Pinpoint the cell where the given text exists, returning its [X, Y] midpoint coordinate. 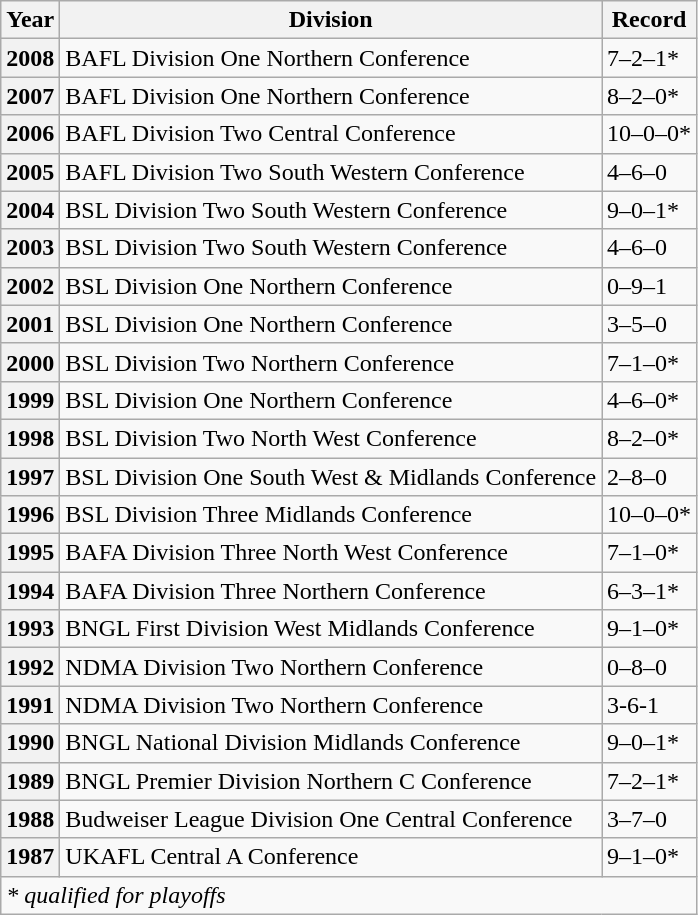
1997 [30, 477]
1988 [30, 819]
2003 [30, 248]
3–7–0 [650, 819]
BNGL Premier Division Northern C Conference [331, 781]
2007 [30, 96]
1989 [30, 781]
0–9–1 [650, 286]
UKAFL Central A Conference [331, 857]
BNGL National Division Midlands Conference [331, 743]
2004 [30, 210]
2005 [30, 172]
1996 [30, 515]
0–8–0 [650, 667]
2000 [30, 362]
2006 [30, 134]
1994 [30, 591]
BSL Division One South West & Midlands Conference [331, 477]
1987 [30, 857]
BAFA Division Three Northern Conference [331, 591]
BAFL Division Two Central Conference [331, 134]
2002 [30, 286]
2–8–0 [650, 477]
4–6–0* [650, 400]
1993 [30, 629]
Budweiser League Division One Central Conference [331, 819]
1990 [30, 743]
BAFL Division Two South Western Conference [331, 172]
Record [650, 20]
Year [30, 20]
BAFA Division Three North West Conference [331, 553]
Division [331, 20]
1991 [30, 705]
* qualified for playoffs [349, 895]
2001 [30, 324]
1995 [30, 553]
BSL Division Two North West Conference [331, 438]
BSL Division Three Midlands Conference [331, 515]
1998 [30, 438]
BNGL First Division West Midlands Conference [331, 629]
BSL Division Two Northern Conference [331, 362]
2008 [30, 58]
6–3–1* [650, 591]
3–5–0 [650, 324]
1999 [30, 400]
3-6-1 [650, 705]
1992 [30, 667]
